Find where the given text appears and provide that cell's center as [X, Y] coordinate. 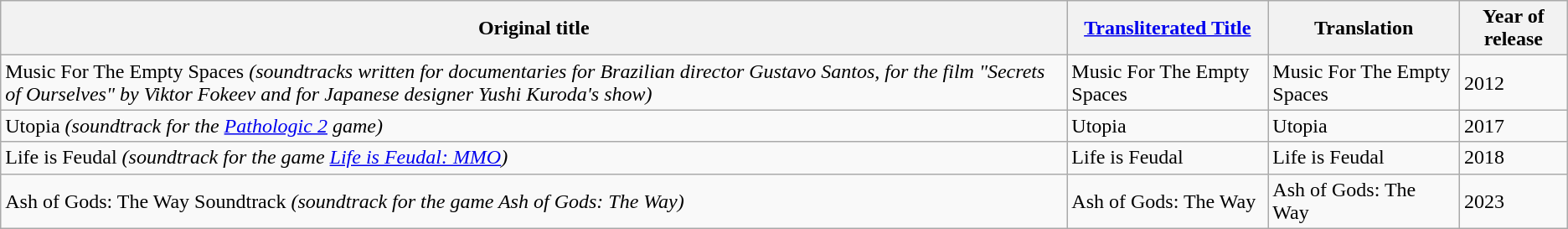
2018 [1514, 158]
Translation [1364, 29]
Original title [534, 29]
Transliterated Title [1168, 29]
Life is Feudal (soundtrack for the game Life is Feudal: MMO) [534, 158]
Year of release [1514, 29]
Ash of Gods: The Way Soundtrack (soundtrack for the game Ash of Gods: The Way) [534, 201]
2017 [1514, 126]
2012 [1514, 82]
Utopia (soundtrack for the Pathologic 2 game) [534, 126]
2023 [1514, 201]
